For the text-containing cell, return its midpoint in (X, Y) coordinate format. 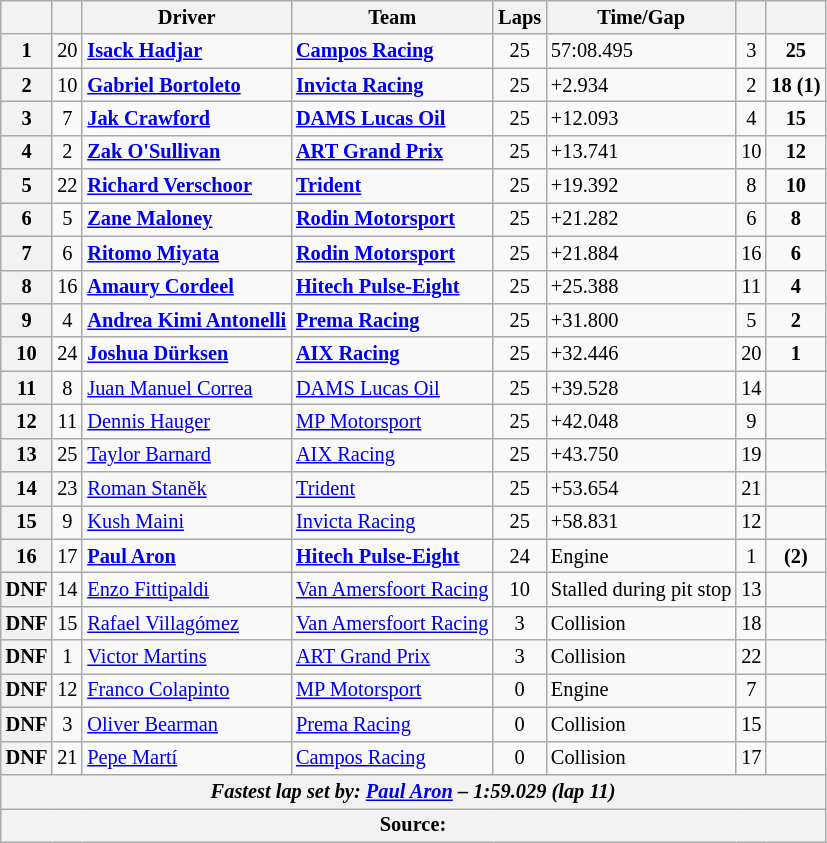
+25.388 (641, 287)
19 (751, 455)
+43.750 (641, 455)
Rafael Villagómez (186, 623)
Zane Maloney (186, 219)
+2.934 (641, 85)
Enzo Fittipaldi (186, 589)
Laps (520, 17)
Ritomo Miyata (186, 253)
+39.528 (641, 388)
Oliver Bearman (186, 724)
Jak Crawford (186, 118)
+12.093 (641, 118)
Roman Staněk (186, 489)
Richard Verschoor (186, 186)
(2) (796, 556)
Team (392, 17)
+21.884 (641, 253)
Zak O'Sullivan (186, 152)
Isack Hadjar (186, 51)
+53.654 (641, 489)
Dennis Hauger (186, 421)
Franco Colapinto (186, 690)
+21.282 (641, 219)
Amaury Cordeel (186, 287)
+32.446 (641, 354)
23 (67, 489)
Paul Aron (186, 556)
Fastest lap set by: Paul Aron – 1:59.029 (lap 11) (414, 791)
Juan Manuel Correa (186, 388)
Time/Gap (641, 17)
Gabriel Bortoleto (186, 85)
Taylor Barnard (186, 455)
+13.741 (641, 152)
Kush Maini (186, 522)
+19.392 (641, 186)
Stalled during pit stop (641, 589)
+31.800 (641, 320)
Pepe Martí (186, 758)
+42.048 (641, 421)
Source: (414, 825)
+58.831 (641, 522)
Driver (186, 17)
18 (751, 623)
Victor Martins (186, 657)
18 (1) (796, 85)
57:08.495 (641, 51)
Joshua Dürksen (186, 354)
Andrea Kimi Antonelli (186, 320)
